Locate the cell with the specified text and output its [x, y] center coordinate. 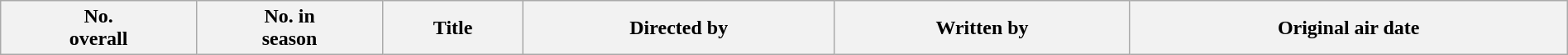
No.overall [99, 28]
No. inseason [289, 28]
Written by [982, 28]
Original air date [1348, 28]
Directed by [678, 28]
Title [453, 28]
